Identify which cell holds the provided text, then report its (x, y) central coordinate. 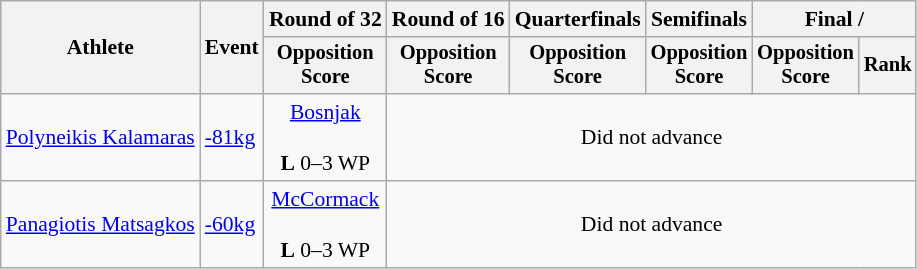
Athlete (100, 48)
Panagiotis Matsagkos (100, 224)
Rank (888, 66)
McCormackL 0–3 WP (326, 224)
-60kg (232, 224)
Semifinals (700, 19)
Quarterfinals (578, 19)
Round of 32 (326, 19)
BosnjakL 0–3 WP (326, 138)
Round of 16 (448, 19)
-81kg (232, 138)
Final / (834, 19)
Event (232, 48)
Polyneikis Kalamaras (100, 138)
